From the cell containing the given text, extract its center point as [X, Y] coordinate. 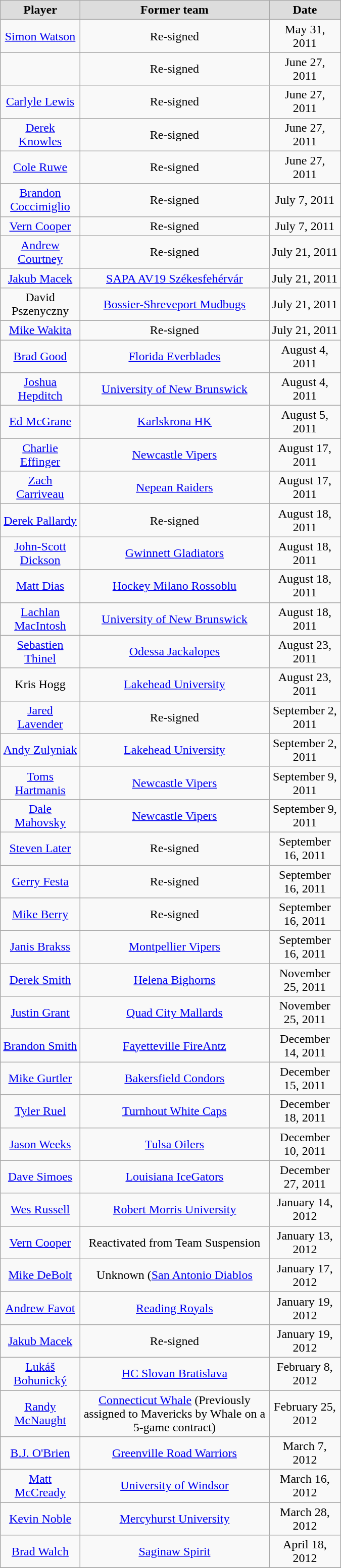
Brad Walch [40, 1552]
Tulsa Oilers [174, 1144]
Andrew Courtney [40, 252]
SAPA AV19 Székesfehérvár [174, 278]
Brandon Coccimiglio [40, 200]
Date [305, 10]
Hockey Milano Rossoblu [174, 586]
Randy McNaught [40, 1414]
HC Slovan Bratislava [174, 1373]
January 17, 2012 [305, 1275]
Kris Hogg [40, 684]
Sebastien Thinel [40, 652]
Odessa Jackalopes [174, 652]
April 18, 2012 [305, 1552]
Robert Morris University [174, 1210]
Bossier-Shreveport Mudbugs [174, 304]
December 18, 2011 [305, 1111]
Andy Zulyniak [40, 750]
Jared Lavender [40, 717]
February 8, 2012 [305, 1373]
Bakersfield Condors [174, 1079]
David Pszenyczny [40, 304]
University of Windsor [174, 1486]
Carlyle Lewis [40, 102]
Saginaw Spirit [174, 1552]
Lukáš Bohunický [40, 1373]
Janis Brakss [40, 947]
Nepean Raiders [174, 487]
Justin Grant [40, 1013]
January 14, 2012 [305, 1210]
Matt Dias [40, 586]
Tyler Ruel [40, 1111]
Derek Smith [40, 980]
March 28, 2012 [305, 1519]
March 7, 2012 [305, 1453]
Dave Simoes [40, 1177]
Ed McGrane [40, 422]
Karlskrona HK [174, 422]
Wes Russell [40, 1210]
Helena Bighorns [174, 980]
Player [40, 10]
Mercyhurst University [174, 1519]
March 16, 2012 [305, 1486]
August 5, 2011 [305, 422]
Steven Later [40, 849]
Gwinnett Gladiators [174, 553]
Connecticut Whale (Previously assigned to Mavericks by Whale on a 5-game contract) [174, 1414]
February 25, 2012 [305, 1414]
December 15, 2011 [305, 1079]
Montpellier Vipers [174, 947]
Florida Everblades [174, 356]
Kevin Noble [40, 1519]
Derek Knowles [40, 134]
Derek Pallardy [40, 521]
Mike Berry [40, 914]
Mike Gurtler [40, 1079]
Mike Wakita [40, 330]
Greenville Road Warriors [174, 1453]
January 13, 2012 [305, 1242]
Charlie Effinger [40, 455]
Simon Watson [40, 36]
Lachlan MacIntosh [40, 619]
Toms Hartmanis [40, 783]
December 10, 2011 [305, 1144]
Quad City Mallards [174, 1013]
Turnhout White Caps [174, 1111]
Mike DeBolt [40, 1275]
Reading Royals [174, 1308]
Brad Good [40, 356]
Unknown (San Antonio Diablos [174, 1275]
Jason Weeks [40, 1144]
Louisiana IceGators [174, 1177]
May 31, 2011 [305, 36]
Gerry Festa [40, 881]
December 14, 2011 [305, 1045]
Former team [174, 10]
John-Scott Dickson [40, 553]
Reactivated from Team Suspension [174, 1242]
Zach Carriveau [40, 487]
Andrew Favot [40, 1308]
Cole Ruwe [40, 167]
December 27, 2011 [305, 1177]
Dale Mahovsky [40, 815]
B.J. O'Brien [40, 1453]
Brandon Smith [40, 1045]
Matt McCready [40, 1486]
Fayetteville FireAntz [174, 1045]
Joshua Hepditch [40, 389]
